Scan for the cell matching the given text and deliver its (X, Y) coordinate at center. 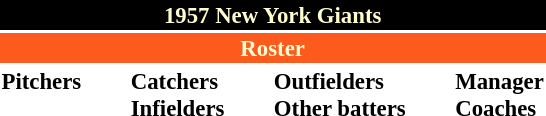
Roster (272, 48)
1957 New York Giants (272, 15)
